Scan for the cell matching the given text and deliver its [X, Y] coordinate at center. 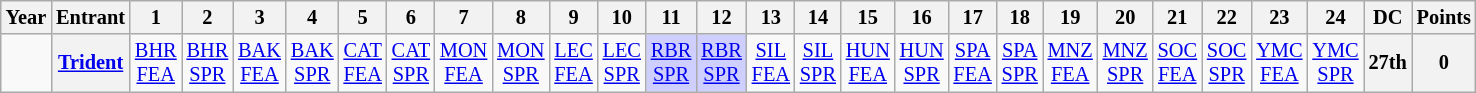
MONSPR [520, 63]
HUNFEA [868, 63]
MNZSPR [1126, 63]
YMCSPR [1335, 63]
19 [1070, 17]
22 [1226, 17]
Points [1444, 17]
10 [622, 17]
15 [868, 17]
27th [1388, 63]
13 [771, 17]
SOCFEA [1178, 63]
MONFEA [464, 63]
CATFEA [363, 63]
24 [1335, 17]
YMCFEA [1279, 63]
12 [721, 17]
16 [922, 17]
Year [26, 17]
20 [1126, 17]
17 [973, 17]
9 [573, 17]
BAKFEA [260, 63]
3 [260, 17]
8 [520, 17]
Entrant [90, 17]
SILFEA [771, 63]
4 [312, 17]
0 [1444, 63]
BAKSPR [312, 63]
BHRSPR [208, 63]
5 [363, 17]
6 [411, 17]
11 [671, 17]
18 [1020, 17]
SILSPR [818, 63]
CATSPR [411, 63]
DC [1388, 17]
MNZFEA [1070, 63]
Trident [90, 63]
LECSPR [622, 63]
SOCSPR [1226, 63]
2 [208, 17]
1 [156, 17]
SPAFEA [973, 63]
23 [1279, 17]
BHRFEA [156, 63]
7 [464, 17]
14 [818, 17]
21 [1178, 17]
LECFEA [573, 63]
SPASPR [1020, 63]
HUNSPR [922, 63]
